Capture the cell that displays the provided text and extract its (x, y) central coordinate. 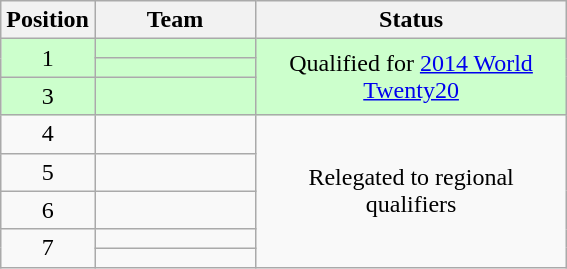
Relegated to regional qualifiers (412, 191)
Team (174, 20)
4 (48, 134)
Qualified for 2014 World Twenty20 (412, 77)
Status (412, 20)
6 (48, 210)
Position (48, 20)
3 (48, 96)
1 (48, 58)
7 (48, 248)
5 (48, 172)
